Determine the (X, Y) coordinate at the center of the cell enclosing the given text.  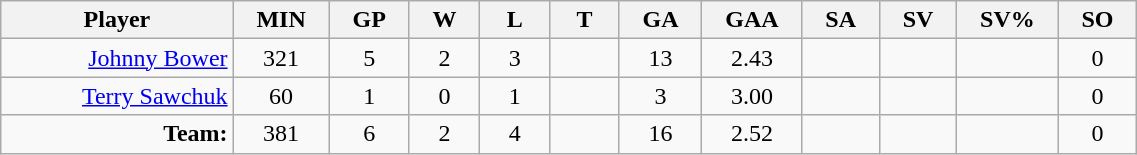
SV (918, 20)
SO (1098, 20)
Terry Sawchuk (117, 96)
5 (369, 58)
4 (515, 134)
Team: (117, 134)
16 (660, 134)
L (515, 20)
2.43 (752, 58)
2.52 (752, 134)
GP (369, 20)
Johnny Bower (117, 58)
3.00 (752, 96)
381 (281, 134)
GA (660, 20)
60 (281, 96)
GAA (752, 20)
SV% (1008, 20)
6 (369, 134)
T (585, 20)
321 (281, 58)
SA (840, 20)
13 (660, 58)
Player (117, 20)
W (444, 20)
MIN (281, 20)
